Pinpoint the cell where the given text exists, returning its [X, Y] midpoint coordinate. 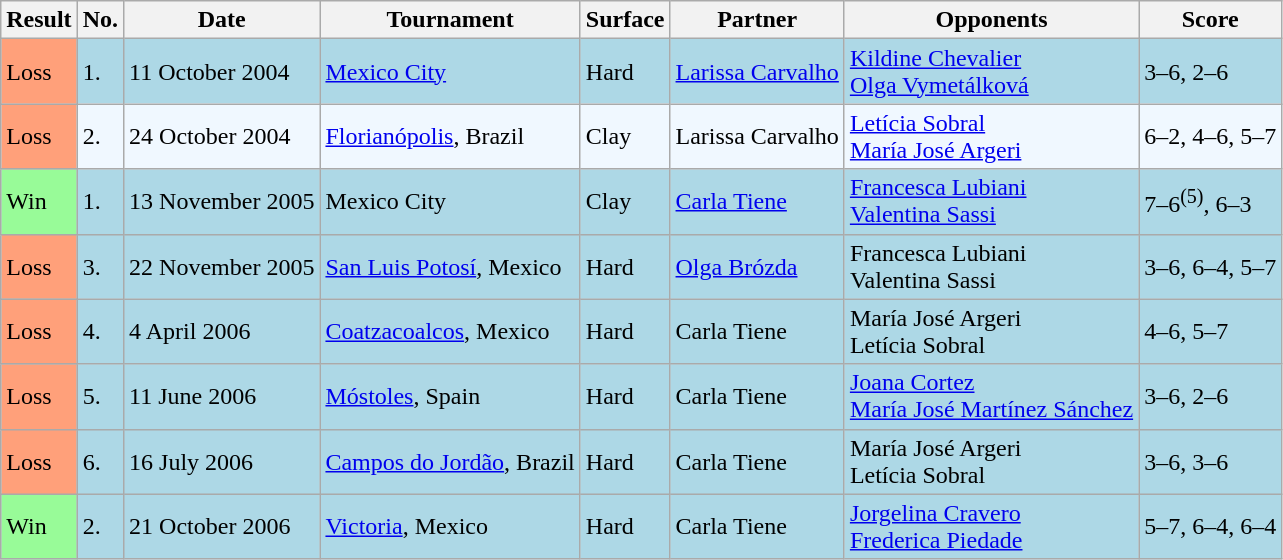
Joana Cortez María José Martínez Sánchez [991, 396]
21 October 2006 [222, 526]
3–6, 6–4, 5–7 [1210, 266]
22 November 2005 [222, 266]
Score [1210, 20]
4. [100, 332]
16 July 2006 [222, 462]
6. [100, 462]
5. [100, 396]
Kildine Chevalier Olga Vymetálková [991, 72]
13 November 2005 [222, 202]
11 June 2006 [222, 396]
3. [100, 266]
3–6, 3–6 [1210, 462]
Date [222, 20]
6–2, 4–6, 5–7 [1210, 136]
Móstoles, Spain [450, 396]
Opponents [991, 20]
4 April 2006 [222, 332]
Surface [625, 20]
5–7, 6–4, 6–4 [1210, 526]
Tournament [450, 20]
No. [100, 20]
Letícia Sobral María José Argeri [991, 136]
24 October 2004 [222, 136]
Coatzacoalcos, Mexico [450, 332]
Olga Brózda [757, 266]
11 October 2004 [222, 72]
Jorgelina Cravero Frederica Piedade [991, 526]
Victoria, Mexico [450, 526]
Result [39, 20]
San Luis Potosí, Mexico [450, 266]
Partner [757, 20]
Florianópolis, Brazil [450, 136]
4–6, 5–7 [1210, 332]
7–6(5), 6–3 [1210, 202]
Campos do Jordão, Brazil [450, 462]
